Capture the cell that displays the provided text and extract its (x, y) central coordinate. 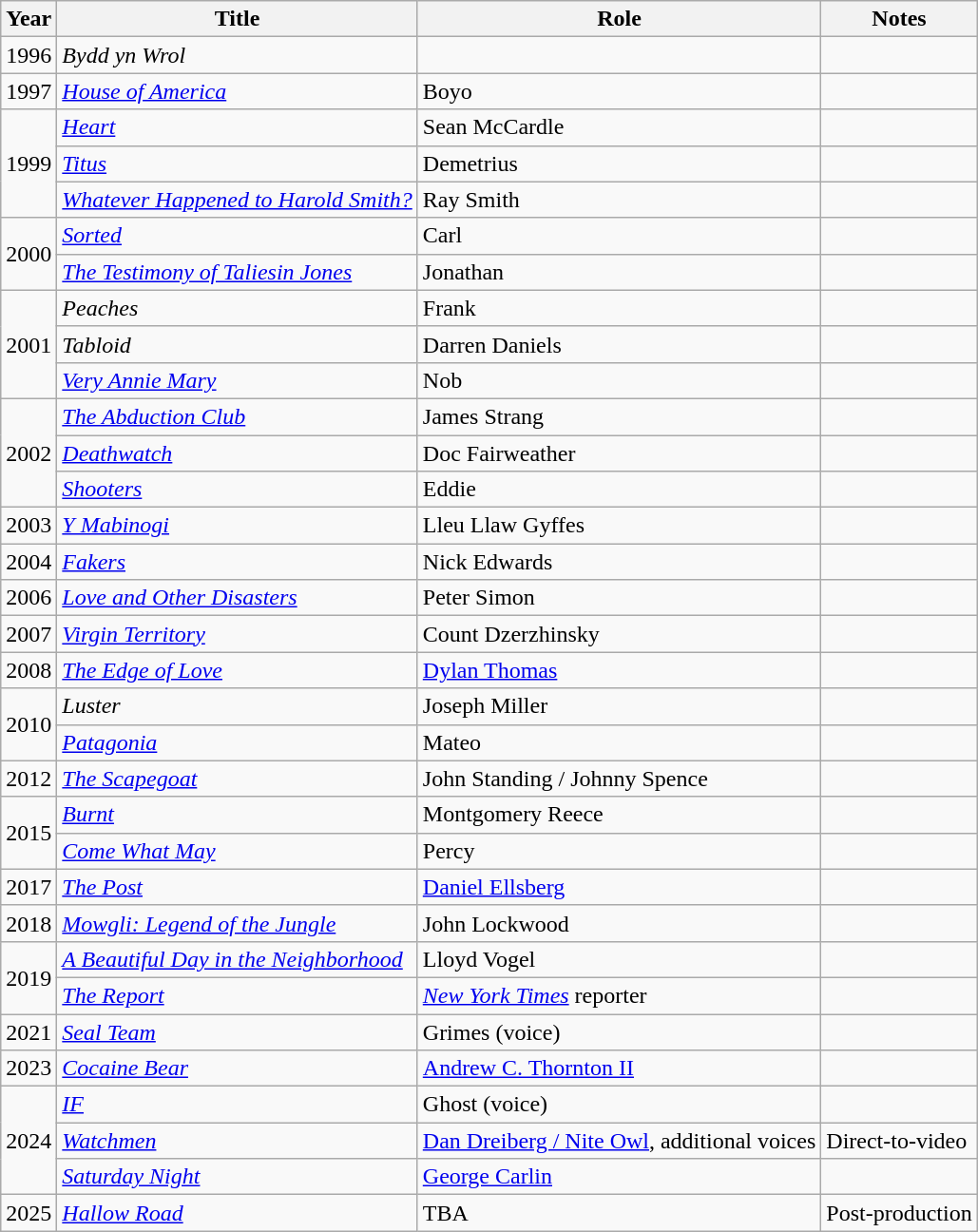
Role (620, 19)
Andrew C. Thornton II (620, 1068)
2012 (29, 779)
House of America (238, 91)
Saturday Night (238, 1177)
2006 (29, 598)
2008 (29, 670)
Cocaine Bear (238, 1068)
Carl (620, 236)
Shooters (238, 490)
Notes (899, 19)
The Abduction Club (238, 416)
1996 (29, 55)
Dylan Thomas (620, 670)
1999 (29, 164)
Burnt (238, 815)
Mowgli: Legend of the Jungle (238, 923)
George Carlin (620, 1177)
2000 (29, 254)
2024 (29, 1141)
IF (238, 1105)
2007 (29, 634)
Ghost (voice) (620, 1105)
Very Annie Mary (238, 380)
Tabloid (238, 344)
Patagonia (238, 742)
Luster (238, 706)
The Testimony of Taliesin Jones (238, 272)
The Post (238, 887)
Demetrius (620, 164)
2004 (29, 562)
Dan Dreiberg / Nite Owl, additional voices (620, 1141)
Lleu Llaw Gyffes (620, 526)
Year (29, 19)
Bydd yn Wrol (238, 55)
Y Mabinogi (238, 526)
2021 (29, 1031)
2001 (29, 344)
Frank (620, 308)
Watchmen (238, 1141)
2025 (29, 1213)
Doc Fairweather (620, 453)
Deathwatch (238, 453)
Eddie (620, 490)
Love and Other Disasters (238, 598)
2015 (29, 833)
Heart (238, 127)
Lloyd Vogel (620, 959)
Grimes (voice) (620, 1031)
Peter Simon (620, 598)
2019 (29, 977)
Montgomery Reece (620, 815)
The Edge of Love (238, 670)
The Report (238, 995)
Jonathan (620, 272)
Seal Team (238, 1031)
Daniel Ellsberg (620, 887)
2010 (29, 724)
John Lockwood (620, 923)
Come What May (238, 851)
A Beautiful Day in the Neighborhood (238, 959)
The Scapegoat (238, 779)
Percy (620, 851)
Boyo (620, 91)
Direct-to-video (899, 1141)
Sorted (238, 236)
2023 (29, 1068)
2002 (29, 452)
1997 (29, 91)
TBA (620, 1213)
Title (238, 19)
Hallow Road (238, 1213)
Virgin Territory (238, 634)
Fakers (238, 562)
Joseph Miller (620, 706)
John Standing / Johnny Spence (620, 779)
Nick Edwards (620, 562)
James Strang (620, 416)
Mateo (620, 742)
2018 (29, 923)
Post-production (899, 1213)
Ray Smith (620, 200)
Count Dzerzhinsky (620, 634)
Nob (620, 380)
Titus (238, 164)
Darren Daniels (620, 344)
Sean McCardle (620, 127)
New York Times reporter (620, 995)
2017 (29, 887)
2003 (29, 526)
Peaches (238, 308)
Whatever Happened to Harold Smith? (238, 200)
